Locate the cell with the specified text and output its (x, y) center coordinate. 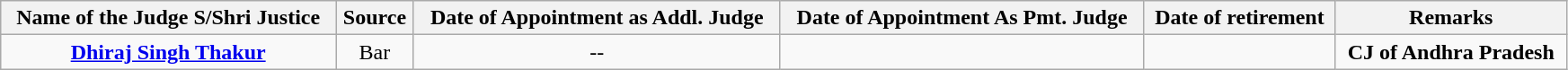
Bar (376, 52)
Dhiraj Singh Thakur (169, 52)
Date of Appointment As Pmt. Judge (961, 18)
Name of the Judge S/Shri Justice (169, 18)
Source (376, 18)
Date of Appointment as Addl. Judge (597, 18)
-- (597, 52)
CJ of Andhra Pradesh (1451, 52)
Remarks (1451, 18)
Date of retirement (1240, 18)
